For the text-containing cell, return its midpoint in [X, Y] coordinate format. 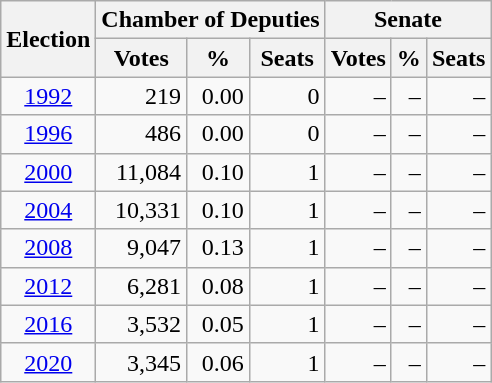
0.05 [218, 324]
3,532 [142, 324]
2016 [48, 324]
2000 [48, 172]
2004 [48, 210]
Senate [408, 20]
6,281 [142, 286]
2012 [48, 286]
Chamber of Deputies [210, 20]
10,331 [142, 210]
1992 [48, 96]
219 [142, 96]
2020 [48, 362]
2008 [48, 248]
0.13 [218, 248]
3,345 [142, 362]
1996 [48, 134]
9,047 [142, 248]
Election [48, 39]
0.08 [218, 286]
0.06 [218, 362]
11,084 [142, 172]
486 [142, 134]
